Output the [X, Y] coordinate of the center of the cell containing the given text.  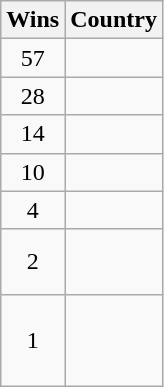
28 [33, 96]
1 [33, 340]
4 [33, 210]
Country [114, 20]
57 [33, 58]
Wins [33, 20]
10 [33, 172]
2 [33, 262]
14 [33, 134]
